Return (X, Y) of the center of cell containing provided text 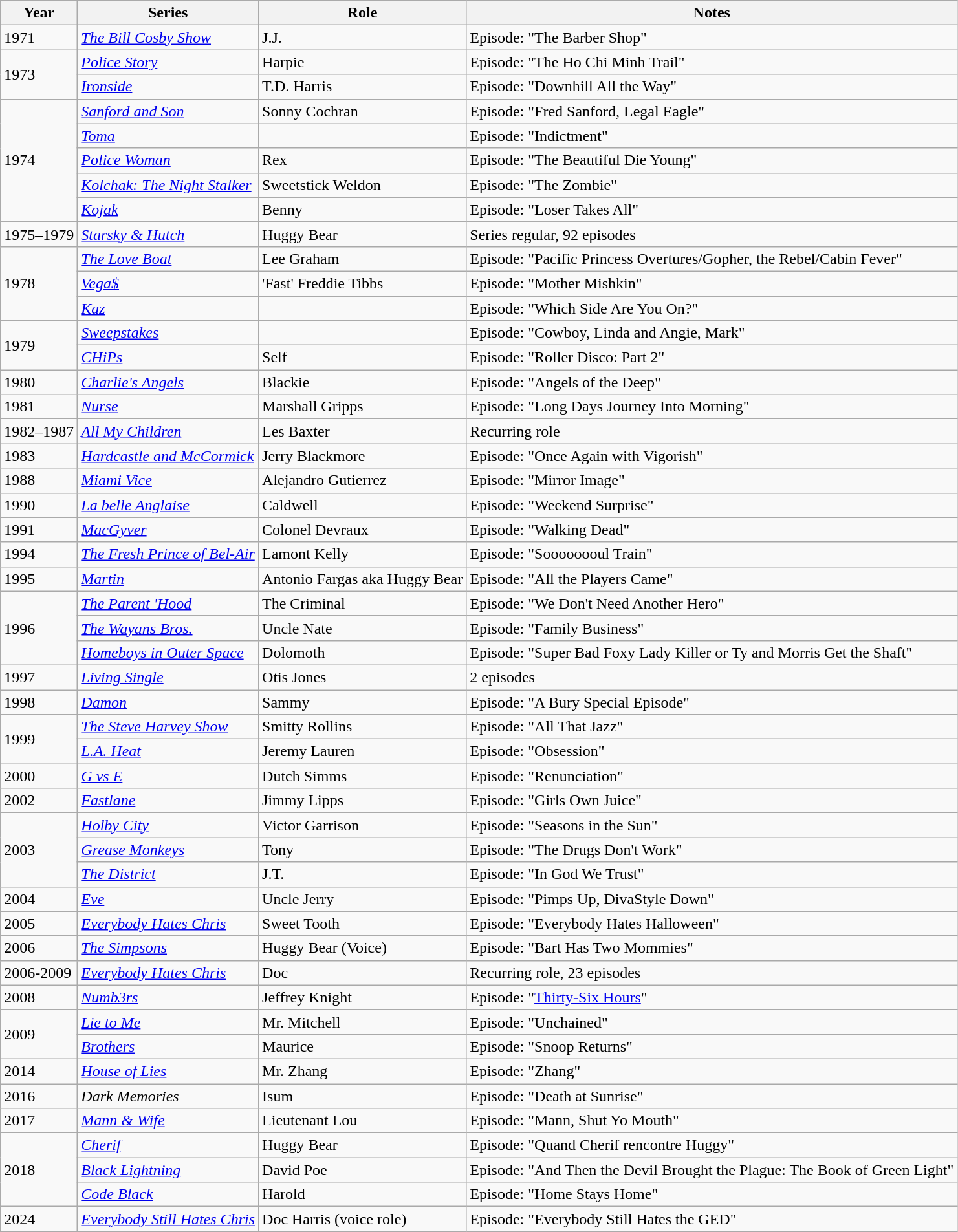
1997 (39, 677)
David Poe (362, 1170)
Episode: "Home Stays Home" (712, 1194)
1973 (39, 74)
Les Baxter (362, 431)
Grease Monkeys (168, 850)
Harpie (362, 62)
2000 (39, 776)
Police Woman (168, 160)
CHiPs (168, 358)
Black Lightning (168, 1170)
Episode: "Mirror Image" (712, 481)
All My Children (168, 431)
The Criminal (362, 603)
Episode: "Mann, Shut Yo Mouth" (712, 1121)
Police Story (168, 62)
Episode: "And Then the Devil Brought the Plague: The Book of Green Light" (712, 1170)
Code Black (168, 1194)
Series regular, 92 episodes (712, 234)
Episode: "Quand Cherif rencontre Huggy" (712, 1145)
Holby City (168, 825)
Role (362, 13)
1996 (39, 628)
Caldwell (362, 505)
Episode: "All That Jazz" (712, 727)
Episode: "Death at Sunrise" (712, 1096)
Miami Vice (168, 481)
2 episodes (712, 677)
Episode: "In God We Trust" (712, 874)
Episode: "Walking Dead" (712, 530)
Nurse (168, 407)
Colonel Devraux (362, 530)
1982–1987 (39, 431)
Huggy Bear (Voice) (362, 948)
Sweetstick Weldon (362, 185)
Alejandro Gutierrez (362, 481)
Episode: "Thirty-Six Hours" (712, 997)
J.T. (362, 874)
The Wayans Bros. (168, 628)
Vega$ (168, 283)
Mr. Mitchell (362, 1022)
Episode: "Once Again with Vigorish" (712, 456)
Mr. Zhang (362, 1071)
La belle Anglaise (168, 505)
Jeremy Lauren (362, 751)
1999 (39, 739)
2017 (39, 1121)
MacGyver (168, 530)
Maurice (362, 1046)
Episode: "Snoop Returns" (712, 1046)
The Simpsons (168, 948)
Episode: "Cowboy, Linda and Angie, Mark" (712, 333)
Harold (362, 1194)
Episode: "Girls Own Juice" (712, 801)
T.D. Harris (362, 87)
Episode: "Roller Disco: Part 2" (712, 358)
Sweet Tooth (362, 924)
Recurring role (712, 431)
Antonio Fargas aka Huggy Bear (362, 579)
L.A. Heat (168, 751)
2009 (39, 1034)
Episode: "Loser Takes All" (712, 210)
Episode: "Zhang" (712, 1071)
1975–1979 (39, 234)
Dutch Simms (362, 776)
Kolchak: The Night Stalker (168, 185)
Series (168, 13)
Episode: "Seasons in the Sun" (712, 825)
Episode: "The Zombie" (712, 185)
Recurring role, 23 episodes (712, 973)
Episode: "Unchained" (712, 1022)
G vs E (168, 776)
Lieutenant Lou (362, 1121)
Jeffrey Knight (362, 997)
2024 (39, 1219)
Sammy (362, 702)
Martin (168, 579)
The Fresh Prince of Bel-Air (168, 554)
Otis Jones (362, 677)
2003 (39, 850)
Uncle Nate (362, 628)
'Fast' Freddie Tibbs (362, 283)
Numb3rs (168, 997)
Episode: "The Drugs Don't Work" (712, 850)
Cherif (168, 1145)
Ironside (168, 87)
Smitty Rollins (362, 727)
Episode: "Everybody Still Hates the GED" (712, 1219)
1998 (39, 702)
Sanford and Son (168, 111)
Notes (712, 13)
Episode: "All the Players Came" (712, 579)
2002 (39, 801)
Lie to Me (168, 1022)
1990 (39, 505)
Kojak (168, 210)
1988 (39, 481)
The District (168, 874)
Starsky & Hutch (168, 234)
Episode: "The Beautiful Die Young" (712, 160)
Dark Memories (168, 1096)
Fastlane (168, 801)
Blackie (362, 382)
Rex (362, 160)
Living Single (168, 677)
Lee Graham (362, 259)
2018 (39, 1170)
Episode: "Indictment" (712, 136)
House of Lies (168, 1071)
Episode: "We Don't Need Another Hero" (712, 603)
Episode: "Which Side Are You On?" (712, 308)
Episode: "Bart Has Two Mommies" (712, 948)
2006-2009 (39, 973)
1980 (39, 382)
1971 (39, 38)
Episode: "The Ho Chi Minh Trail" (712, 62)
1991 (39, 530)
Doc (362, 973)
Episode: "Angels of the Deep" (712, 382)
Year (39, 13)
Episode: "Pimps Up, DivaStyle Down" (712, 899)
J.J. (362, 38)
Tony (362, 850)
Hardcastle and McCormick (168, 456)
2004 (39, 899)
1983 (39, 456)
2006 (39, 948)
Episode: "Pacific Princess Overtures/Gopher, the Rebel/Cabin Fever" (712, 259)
Benny (362, 210)
1995 (39, 579)
The Love Boat (168, 259)
Episode: "Soooooooul Train" (712, 554)
Homeboys in Outer Space (168, 653)
Uncle Jerry (362, 899)
Episode: "A Bury Special Episode" (712, 702)
Everybody Still Hates Chris (168, 1219)
Doc Harris (voice role) (362, 1219)
Charlie's Angels (168, 382)
2016 (39, 1096)
Marshall Gripps (362, 407)
Episode: "Renunciation" (712, 776)
2005 (39, 924)
Victor Garrison (362, 825)
Kaz (168, 308)
Self (362, 358)
Episode: "The Barber Shop" (712, 38)
Jerry Blackmore (362, 456)
1974 (39, 160)
Episode: "Weekend Surprise" (712, 505)
2008 (39, 997)
The Steve Harvey Show (168, 727)
Episode: "Super Bad Foxy Lady Killer or Ty and Morris Get the Shaft" (712, 653)
Isum (362, 1096)
1979 (39, 345)
Dolomoth (362, 653)
Episode: "Family Business" (712, 628)
2014 (39, 1071)
The Parent 'Hood (168, 603)
Episode: "Mother Mishkin" (712, 283)
1994 (39, 554)
1981 (39, 407)
Brothers (168, 1046)
Mann & Wife (168, 1121)
Jimmy Lipps (362, 801)
Eve (168, 899)
Episode: "Downhill All the Way" (712, 87)
1978 (39, 283)
Episode: "Long Days Journey Into Morning" (712, 407)
Episode: "Fred Sanford, Legal Eagle" (712, 111)
Lamont Kelly (362, 554)
Toma (168, 136)
Episode: "Obsession" (712, 751)
Sweepstakes (168, 333)
Damon (168, 702)
Sonny Cochran (362, 111)
The Bill Cosby Show (168, 38)
Episode: "Everybody Hates Halloween" (712, 924)
